Find where the given text appears and provide that cell's center as [x, y] coordinate. 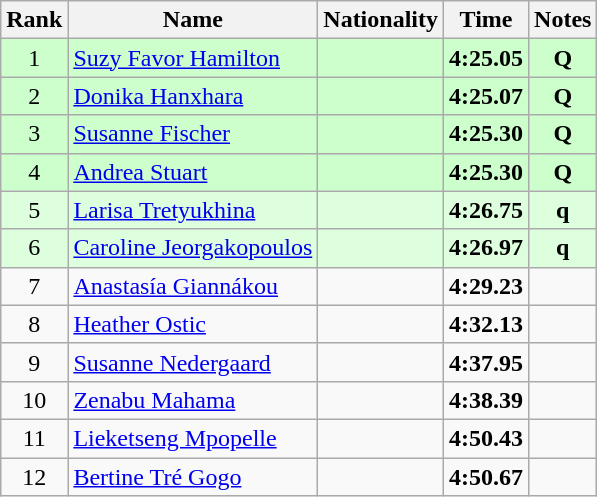
Nationality [381, 20]
2 [34, 96]
4:29.23 [486, 286]
4:50.67 [486, 477]
Larisa Tretyukhina [193, 210]
Name [193, 20]
Zenabu Mahama [193, 400]
Rank [34, 20]
4:26.75 [486, 210]
Caroline Jeorgakopoulos [193, 248]
Susanne Fischer [193, 134]
Bertine Tré Gogo [193, 477]
4:50.43 [486, 438]
8 [34, 324]
Lieketseng Mpopelle [193, 438]
6 [34, 248]
12 [34, 477]
Anastasía Giannákou [193, 286]
10 [34, 400]
Andrea Stuart [193, 172]
1 [34, 58]
4:25.07 [486, 96]
7 [34, 286]
4:38.39 [486, 400]
Susanne Nedergaard [193, 362]
4:37.95 [486, 362]
Suzy Favor Hamilton [193, 58]
4 [34, 172]
Notes [563, 20]
3 [34, 134]
Donika Hanxhara [193, 96]
Heather Ostic [193, 324]
Time [486, 20]
4:26.97 [486, 248]
9 [34, 362]
11 [34, 438]
4:25.05 [486, 58]
4:32.13 [486, 324]
5 [34, 210]
